For the text-containing cell, return its midpoint in (X, Y) coordinate format. 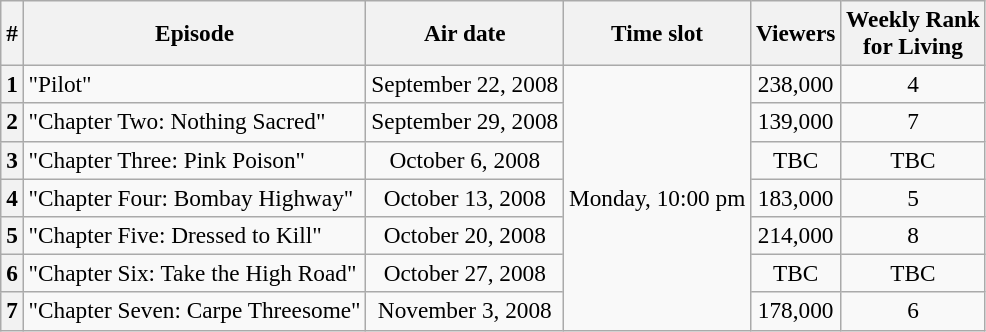
"Chapter Six: Take the High Road" (194, 273)
178,000 (796, 311)
"Chapter Seven: Carpe Threesome" (194, 311)
Time slot (658, 32)
Episode (194, 32)
"Chapter Five: Dressed to Kill" (194, 235)
October 6, 2008 (465, 160)
Air date (465, 32)
Monday, 10:00 pm (658, 197)
183,000 (796, 197)
214,000 (796, 235)
238,000 (796, 84)
"Pilot" (194, 84)
Viewers (796, 32)
"Chapter Three: Pink Poison" (194, 160)
139,000 (796, 122)
8 (914, 235)
2 (12, 122)
Weekly Rankfor Living (914, 32)
# (12, 32)
October 13, 2008 (465, 197)
October 20, 2008 (465, 235)
September 22, 2008 (465, 84)
1 (12, 84)
October 27, 2008 (465, 273)
"Chapter Four: Bombay Highway" (194, 197)
3 (12, 160)
"Chapter Two: Nothing Sacred" (194, 122)
November 3, 2008 (465, 311)
September 29, 2008 (465, 122)
